Locate the cell with the specified text and output its [X, Y] center coordinate. 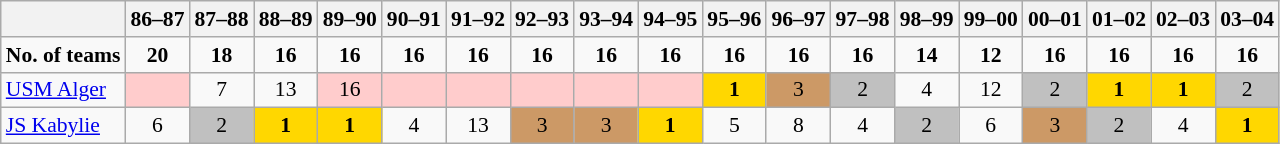
90–91 [414, 19]
99–00 [991, 19]
03–04 [1247, 19]
94–95 [670, 19]
7 [221, 90]
91–92 [478, 19]
01–02 [1119, 19]
No. of teams [64, 55]
92–93 [542, 19]
8 [798, 126]
86–87 [157, 19]
00–01 [1055, 19]
89–90 [350, 19]
14 [927, 55]
97–98 [863, 19]
5 [734, 126]
02–03 [1183, 19]
20 [157, 55]
JS Kabylie [64, 126]
93–94 [606, 19]
96–97 [798, 19]
88–89 [286, 19]
87–88 [221, 19]
USM Alger [64, 90]
95–96 [734, 19]
98–99 [927, 19]
18 [221, 55]
